Return the (X, Y) coordinate for the center point of the cell that contains the specified text.  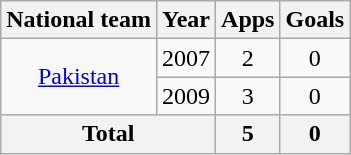
5 (248, 134)
3 (248, 96)
2009 (186, 96)
Year (186, 20)
Pakistan (79, 77)
National team (79, 20)
Total (108, 134)
Goals (315, 20)
2 (248, 58)
2007 (186, 58)
Apps (248, 20)
